Capture the cell that displays the provided text and extract its (x, y) central coordinate. 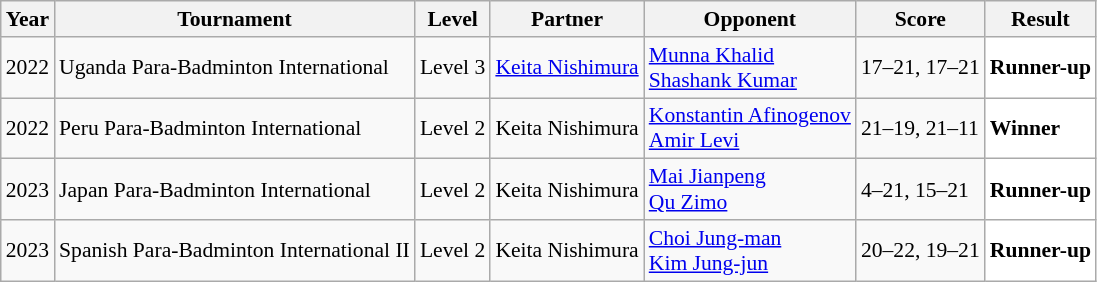
Japan Para-Badminton International (234, 190)
20–22, 19–21 (920, 250)
21–19, 21–11 (920, 128)
Spanish Para-Badminton International II (234, 250)
Result (1040, 19)
Uganda Para-Badminton International (234, 68)
Partner (566, 19)
Choi Jung-man Kim Jung-jun (750, 250)
Munna Khalid Shashank Kumar (750, 68)
Tournament (234, 19)
Peru Para-Badminton International (234, 128)
Level (452, 19)
Level 3 (452, 68)
Opponent (750, 19)
Mai Jianpeng Qu Zimo (750, 190)
Winner (1040, 128)
4–21, 15–21 (920, 190)
Score (920, 19)
Konstantin Afinogenov Amir Levi (750, 128)
17–21, 17–21 (920, 68)
Year (28, 19)
